Pinpoint the cell where the given text exists, returning its [X, Y] midpoint coordinate. 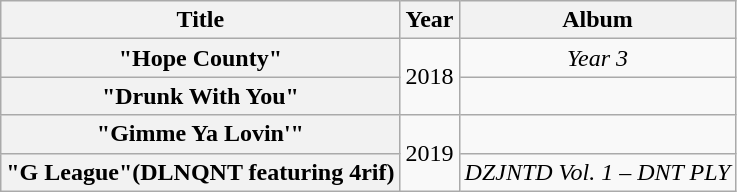
DZJNTD Vol. 1 – DNT PLY [598, 172]
Album [598, 20]
Year [430, 20]
"Drunk With You" [200, 96]
"G League"(DLNQNT featuring 4rif) [200, 172]
Year 3 [598, 58]
"Hope County" [200, 58]
Title [200, 20]
2019 [430, 153]
"Gimme Ya Lovin'" [200, 134]
2018 [430, 77]
